Identify which cell holds the provided text, then report its [x, y] central coordinate. 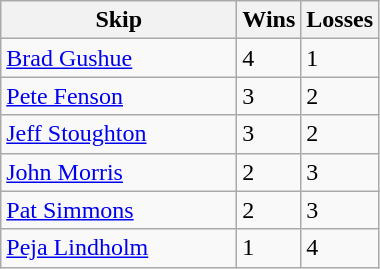
Pat Simmons [119, 210]
Wins [269, 20]
Peja Lindholm [119, 248]
Jeff Stoughton [119, 134]
Losses [340, 20]
John Morris [119, 172]
Skip [119, 20]
Brad Gushue [119, 58]
Pete Fenson [119, 96]
